Return the (x, y) coordinate for the center point of the cell that contains the specified text.  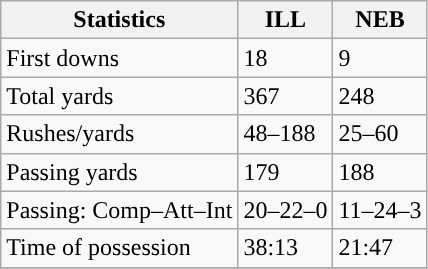
Total yards (120, 96)
248 (380, 96)
367 (286, 96)
NEB (380, 20)
Rushes/yards (120, 134)
21:47 (380, 248)
ILL (286, 20)
25–60 (380, 134)
Passing yards (120, 172)
48–188 (286, 134)
Time of possession (120, 248)
20–22–0 (286, 210)
First downs (120, 58)
9 (380, 58)
179 (286, 172)
188 (380, 172)
Passing: Comp–Att–Int (120, 210)
38:13 (286, 248)
18 (286, 58)
11–24–3 (380, 210)
Statistics (120, 20)
